From the cell containing the given text, extract its center point as [X, Y] coordinate. 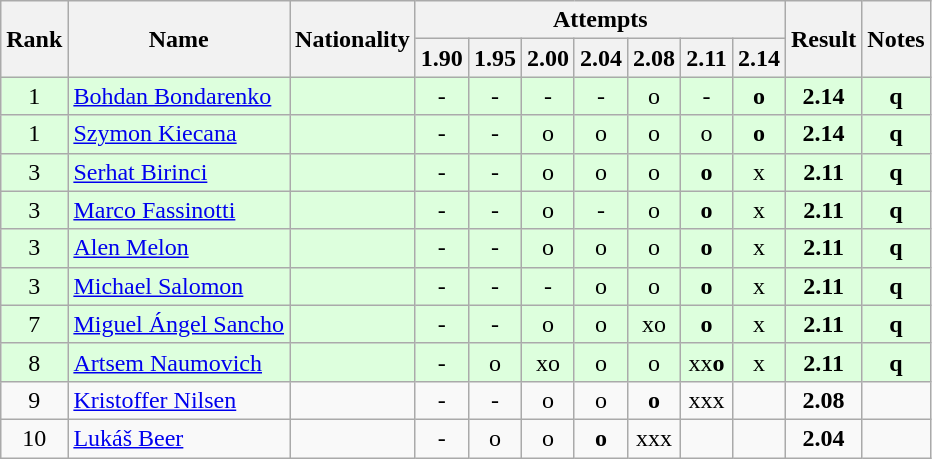
10 [34, 438]
Serhat Birinci [179, 172]
Michael Salomon [179, 286]
Bohdan Bondarenko [179, 96]
Notes [896, 39]
1.95 [494, 58]
Attempts [600, 20]
8 [34, 362]
9 [34, 400]
Nationality [353, 39]
2.00 [548, 58]
1.90 [442, 58]
xxo [707, 362]
7 [34, 324]
Miguel Ángel Sancho [179, 324]
Szymon Kiecana [179, 134]
Kristoffer Nilsen [179, 400]
Name [179, 39]
Marco Fassinotti [179, 210]
Lukáš Beer [179, 438]
Result [823, 39]
Artsem Naumovich [179, 362]
Alen Melon [179, 248]
Rank [34, 39]
